Find where the given text appears and provide that cell's center as [x, y] coordinate. 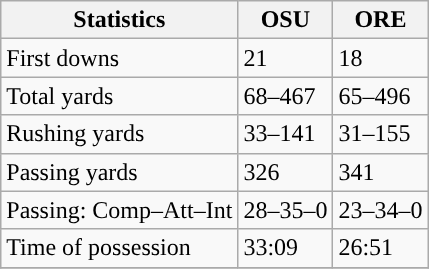
341 [380, 172]
21 [286, 58]
28–35–0 [286, 210]
Passing: Comp–Att–Int [120, 210]
First downs [120, 58]
Time of possession [120, 248]
18 [380, 58]
326 [286, 172]
ORE [380, 20]
33:09 [286, 248]
33–141 [286, 134]
OSU [286, 20]
Total yards [120, 96]
Statistics [120, 20]
Rushing yards [120, 134]
23–34–0 [380, 210]
26:51 [380, 248]
65–496 [380, 96]
Passing yards [120, 172]
31–155 [380, 134]
68–467 [286, 96]
